Search for the cell housing the specified text and yield its (x, y) center coordinate. 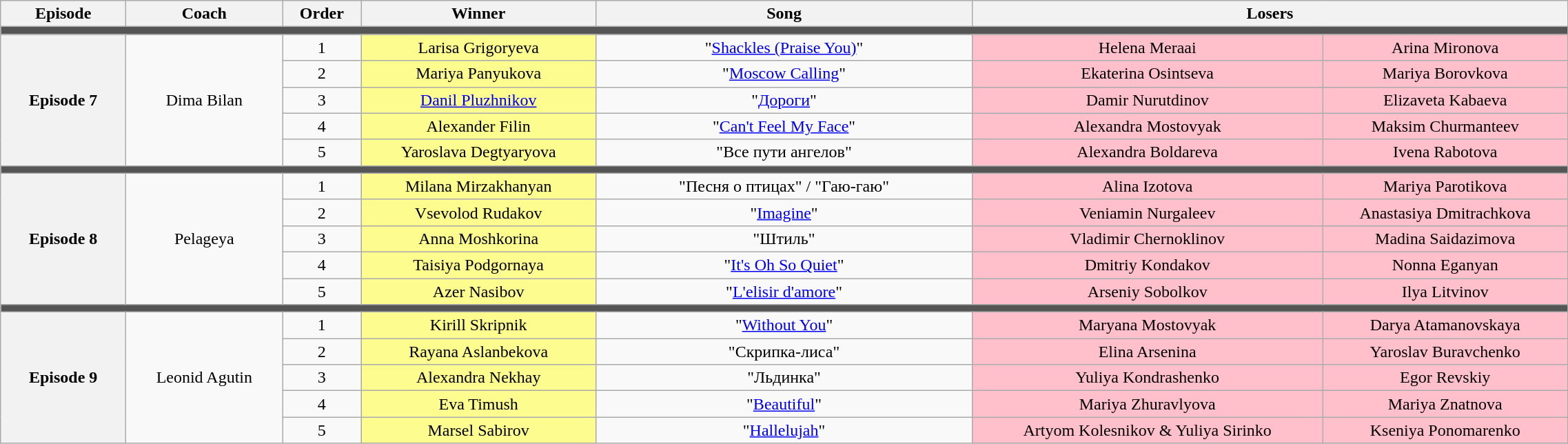
Mariya Parotikova (1445, 186)
"It's Oh So Quiet" (784, 265)
"L'elisir d'amore" (784, 292)
Azer Nasibov (478, 292)
"Shackles (Praise You)" (784, 48)
Larisa Grigoryeva (478, 48)
Maksim Churmanteev (1445, 126)
Veniamin Nurgaleev (1147, 212)
Dmitriy Kondakov (1147, 265)
Eva Timush (478, 404)
Losers (1270, 14)
Elizaveta Kabaeva (1445, 100)
Mariya Borovkova (1445, 74)
Madina Saidazimova (1445, 239)
Pelageya (204, 239)
Elina Arsenina (1147, 352)
Yaroslav Buravchenko (1445, 352)
Darya Atamanovskaya (1445, 325)
Ivena Rabotova (1445, 152)
"Beautiful" (784, 404)
Mariya Zhuravlyova (1147, 404)
Nonna Eganyan (1445, 265)
Danil Pluzhnikov (478, 100)
"Дороги" (784, 100)
Anna Moshkorina (478, 239)
Episode (63, 14)
Episode 7 (63, 100)
Mariya Znatnova (1445, 404)
"Льдинка" (784, 378)
"Hallelujah" (784, 430)
Mariya Panyukova (478, 74)
Coach (204, 14)
Yaroslava Degtyaryova (478, 152)
Dima Bilan (204, 100)
"Все пути ангелов" (784, 152)
Ilya Litvinov (1445, 292)
Milana Mirzakhanyan (478, 186)
Alexandra Nekhay (478, 378)
Helena Meraai (1147, 48)
Egor Revskiy (1445, 378)
Kseniya Ponomarenko (1445, 430)
Alexander Filin (478, 126)
"Штиль" (784, 239)
"Скрипка-лиса" (784, 352)
Alexandra Mostovyak (1147, 126)
Alexandra Boldareva (1147, 152)
Order (322, 14)
Arina Mironova (1445, 48)
Maryana Mostovyak (1147, 325)
Artyom Kolesnikov & Yuliya Sirinko (1147, 430)
Alina Izotova (1147, 186)
"Moscow Calling" (784, 74)
"Imagine" (784, 212)
Vladimir Chernoklinov (1147, 239)
"Can't Feel My Face" (784, 126)
Kirill Skripnik (478, 325)
Marsel Sabirov (478, 430)
Leonid Agutin (204, 378)
Yuliya Kondrashenko (1147, 378)
Ekaterina Osintseva (1147, 74)
Damir Nurutdinov (1147, 100)
Song (784, 14)
Taisiya Podgornaya (478, 265)
Episode 9 (63, 378)
Anastasiya Dmitrachkova (1445, 212)
Episode 8 (63, 239)
"Without You" (784, 325)
"Песня о птицах" / "Гаю-гаю" (784, 186)
Vsevolod Rudakov (478, 212)
Winner (478, 14)
Arseniy Sobolkov (1147, 292)
Rayana Aslanbekova (478, 352)
